Return (x, y) of the center of cell containing provided text 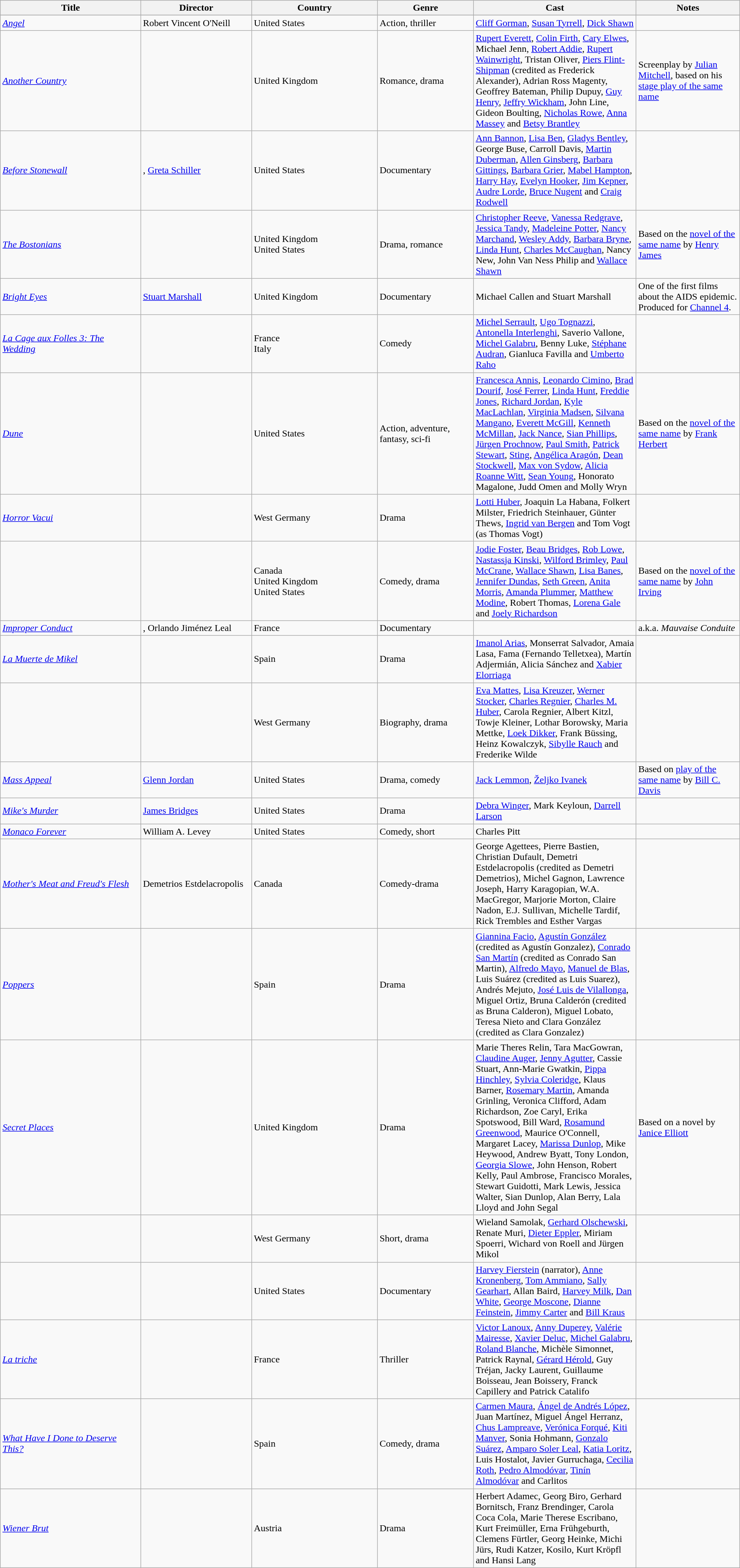
Mass Appeal (70, 780)
Based on play of the same name by Bill C. Davis (688, 780)
Based on the novel of the same name by John Irving (688, 581)
Bright Eyes (70, 297)
Country (315, 8)
Poppers (70, 984)
Angel (70, 23)
Wieland Samolak, Gerhard Olschewski, Renate Muri, Dieter Eppler, Miriam Spoerri, Wichard von Roell and Jürgen Mikol (555, 1238)
Dune (70, 433)
Imanol Arias, Monserrat Salvador, Amaia Lasa, Fama (Fernando Telletxea), Martín Adjermián, Alicia Sánchez and Xabier Elorriaga (555, 659)
Michel Serrault, Ugo Tognazzi, Antonella Interlenghi, Saverio Vallone, Michel Galabru, Benny Luke, Stéphane Audran, Gianluca Favilla and Umberto Raho (555, 344)
Cast (555, 8)
Title (70, 8)
Action, thriller (425, 23)
Mother's Meat and Freud's Flesh (70, 884)
Drama, comedy (425, 780)
One of the first films about the AIDS epidemic. Produced for Channel 4. (688, 297)
Lotti Huber, Joaquin La Habana, Folkert Milster, Friedrich Steinhauer, Günter Thews, Ingrid van Bergen and Tom Vogt (as Thomas Vogt) (555, 518)
What Have I Done to Deserve This? (70, 1444)
Robert Vincent O'Neill (196, 23)
Austria (315, 1528)
The Bostonians (70, 244)
Screenplay by Julian Mitchell, based on his stage play of the same name (688, 81)
Glenn Jordan (196, 780)
FranceItaly (315, 344)
Short, drama (425, 1238)
CanadaUnited KingdomUnited States (315, 581)
Mike's Murder (70, 811)
Horror Vacui (70, 518)
Director (196, 8)
a.k.a. Mauvaise Conduite (688, 628)
James Bridges (196, 811)
La Cage aux Folles 3: The Wedding (70, 344)
Charles Pitt (555, 831)
, Greta Schiller (196, 170)
Demetrios Estdelacropolis (196, 884)
Notes (688, 8)
Jack Lemmon, Željko Ivanek (555, 780)
Drama, romance (425, 244)
Michael Callen and Stuart Marshall (555, 297)
United KingdomUnited States (315, 244)
Improper Conduct (70, 628)
Before Stonewall (70, 170)
Stuart Marshall (196, 297)
Based on the novel of the same name by Henry James (688, 244)
Comedy-drama (425, 884)
Canada (315, 884)
Cliff Gorman, Susan Tyrrell, Dick Shawn (555, 23)
Debra Winger, Mark Keyloun, Darrell Larson (555, 811)
La Muerte de Mikel (70, 659)
William A. Levey (196, 831)
Biography, drama (425, 722)
Comedy (425, 344)
Wiener Brut (70, 1528)
Action, adventure, fantasy, sci-fi (425, 433)
Based on a novel by Janice Elliott (688, 1128)
Based on the novel of the same name by Frank Herbert (688, 433)
Thriller (425, 1359)
Genre (425, 8)
, Orlando Jiménez Leal (196, 628)
Secret Places (70, 1128)
Romance, drama (425, 81)
Monaco Forever (70, 831)
Another Country (70, 81)
La triche (70, 1359)
Comedy, short (425, 831)
